From the cell containing the given text, extract its center point as [x, y] coordinate. 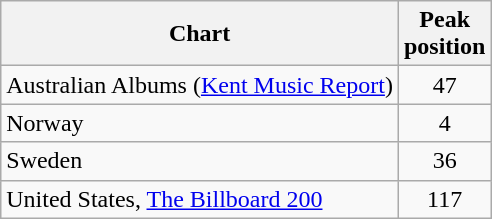
4 [444, 123]
47 [444, 85]
United States, The Billboard 200 [200, 199]
Sweden [200, 161]
Australian Albums (Kent Music Report) [200, 85]
117 [444, 199]
Chart [200, 34]
Norway [200, 123]
36 [444, 161]
Peakposition [444, 34]
